Return the (X, Y) coordinate for the center point of the cell that contains the specified text.  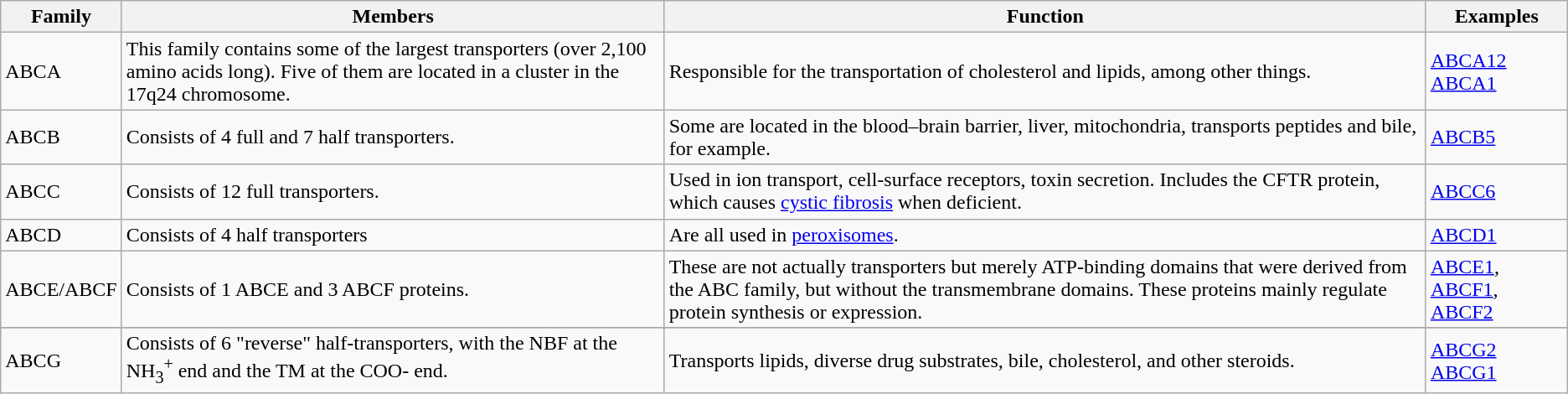
ABCE1, ABCF1, ABCF2 (1496, 289)
ABCA (61, 71)
Some are located in the blood–brain barrier, liver, mitochondria, transports peptides and bile, for example. (1045, 137)
Members (393, 17)
Function (1045, 17)
Are all used in peroxisomes. (1045, 235)
ABCE/ABCF (61, 289)
Consists of 4 full and 7 half transporters. (393, 137)
ABCB (61, 137)
Examples (1496, 17)
ABCB5 (1496, 137)
Consists of 12 full transporters. (393, 191)
ABCG (61, 360)
This family contains some of the largest transporters (over 2,100 amino acids long). Five of them are located in a cluster in the 17q24 chromosome. (393, 71)
ABCD1 (1496, 235)
Responsible for the transportation of cholesterol and lipids, among other things. (1045, 71)
Consists of 6 "reverse" half-transporters, with the NBF at the NH3+ end and the TM at the COO- end. (393, 360)
Consists of 1 ABCE and 3 ABCF proteins. (393, 289)
Transports lipids, diverse drug substrates, bile, cholesterol, and other steroids. (1045, 360)
ABCC6 (1496, 191)
Used in ion transport, cell-surface receptors, toxin secretion. Includes the CFTR protein, which causes cystic fibrosis when deficient. (1045, 191)
ABCG2 ABCG1 (1496, 360)
ABCD (61, 235)
ABCC (61, 191)
Consists of 4 half transporters (393, 235)
ABCA12 ABCA1 (1496, 71)
Family (61, 17)
